Locate the cell with the specified text and output its (x, y) center coordinate. 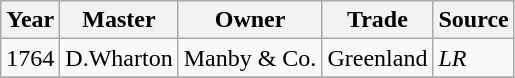
1764 (30, 58)
Trade (378, 20)
Master (119, 20)
Owner (250, 20)
D.Wharton (119, 58)
Manby & Co. (250, 58)
Greenland (378, 58)
LR (474, 58)
Source (474, 20)
Year (30, 20)
